Locate the cell with the specified text and output its [x, y] center coordinate. 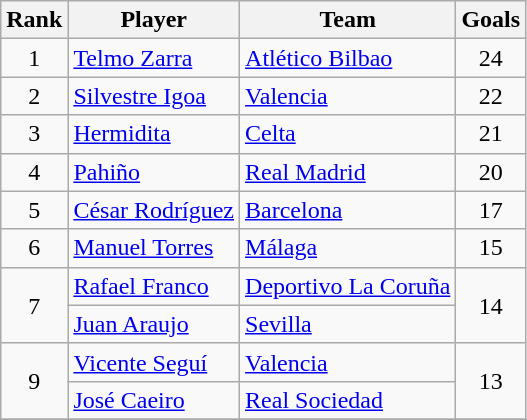
Telmo Zarra [154, 58]
Barcelona [348, 210]
Pahiño [154, 172]
Real Sociedad [348, 400]
César Rodríguez [154, 210]
15 [491, 248]
Team [348, 20]
7 [34, 305]
13 [491, 381]
Vicente Seguí [154, 362]
Silvestre Igoa [154, 96]
5 [34, 210]
Málaga [348, 248]
24 [491, 58]
Atlético Bilbao [348, 58]
17 [491, 210]
4 [34, 172]
Deportivo La Coruña [348, 286]
2 [34, 96]
9 [34, 381]
21 [491, 134]
20 [491, 172]
Rafael Franco [154, 286]
Player [154, 20]
Juan Araujo [154, 324]
Rank [34, 20]
1 [34, 58]
6 [34, 248]
Goals [491, 20]
Celta [348, 134]
Sevilla [348, 324]
José Caeiro [154, 400]
Manuel Torres [154, 248]
3 [34, 134]
14 [491, 305]
Real Madrid [348, 172]
Hermidita [154, 134]
22 [491, 96]
